Search for the cell housing the specified text and yield its [x, y] center coordinate. 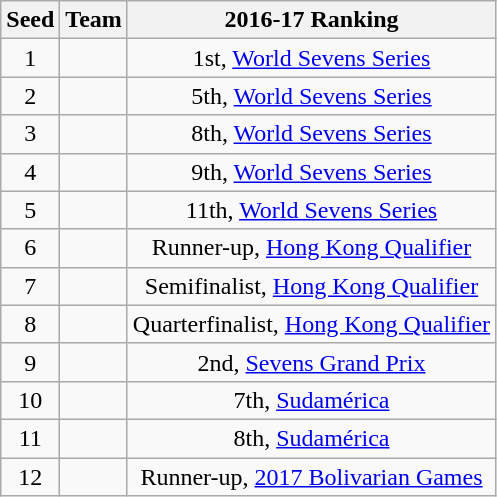
Runner-up, 2017 Bolivarian Games [311, 477]
9th, World Sevens Series [311, 172]
10 [30, 400]
9 [30, 362]
12 [30, 477]
Semifinalist, Hong Kong Qualifier [311, 286]
Runner-up, Hong Kong Qualifier [311, 248]
Seed [30, 20]
8 [30, 324]
1 [30, 58]
4 [30, 172]
7 [30, 286]
6 [30, 248]
5 [30, 210]
8th, World Sevens Series [311, 134]
Quarterfinalist, Hong Kong Qualifier [311, 324]
Team [94, 20]
11 [30, 438]
8th, Sudamérica [311, 438]
2016-17 Ranking [311, 20]
1st, World Sevens Series [311, 58]
7th, Sudamérica [311, 400]
5th, World Sevens Series [311, 96]
11th, World Sevens Series [311, 210]
2nd, Sevens Grand Prix [311, 362]
2 [30, 96]
3 [30, 134]
